Output the [X, Y] coordinate of the center of the cell containing the given text.  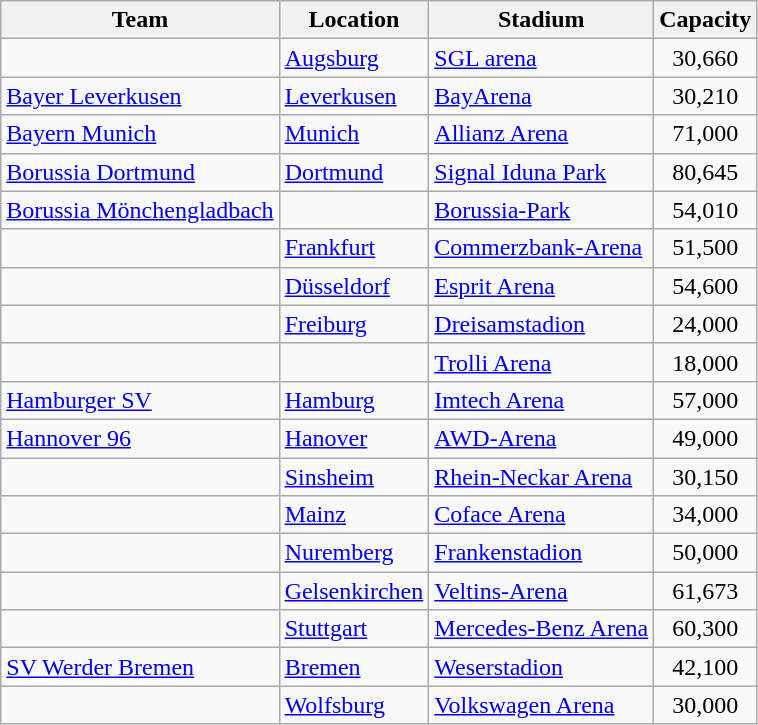
60,300 [706, 629]
Capacity [706, 20]
51,500 [706, 248]
Augsburg [354, 58]
49,000 [706, 438]
30,150 [706, 477]
SGL arena [542, 58]
SV Werder Bremen [140, 667]
Location [354, 20]
Team [140, 20]
Freiburg [354, 324]
54,010 [706, 210]
Munich [354, 134]
57,000 [706, 400]
Weserstadion [542, 667]
Volkswagen Arena [542, 705]
Hanover [354, 438]
Signal Iduna Park [542, 172]
Bremen [354, 667]
Bayer Leverkusen [140, 96]
Gelsenkirchen [354, 591]
BayArena [542, 96]
Imtech Arena [542, 400]
Dortmund [354, 172]
54,600 [706, 286]
Veltins-Arena [542, 591]
Nuremberg [354, 553]
Commerzbank-Arena [542, 248]
42,100 [706, 667]
AWD-Arena [542, 438]
61,673 [706, 591]
Wolfsburg [354, 705]
Hamburger SV [140, 400]
Mercedes-Benz Arena [542, 629]
Hamburg [354, 400]
80,645 [706, 172]
Borussia Mönchengladbach [140, 210]
Frankfurt [354, 248]
24,000 [706, 324]
Hannover 96 [140, 438]
Rhein-Neckar Arena [542, 477]
Frankenstadion [542, 553]
50,000 [706, 553]
30,000 [706, 705]
18,000 [706, 362]
30,660 [706, 58]
71,000 [706, 134]
Mainz [354, 515]
Stadium [542, 20]
Borussia-Park [542, 210]
30,210 [706, 96]
34,000 [706, 515]
Sinsheim [354, 477]
Trolli Arena [542, 362]
Stuttgart [354, 629]
Dreisamstadion [542, 324]
Leverkusen [354, 96]
Borussia Dortmund [140, 172]
Esprit Arena [542, 286]
Bayern Munich [140, 134]
Coface Arena [542, 515]
Düsseldorf [354, 286]
Allianz Arena [542, 134]
